Scan for the cell matching the given text and deliver its [X, Y] coordinate at center. 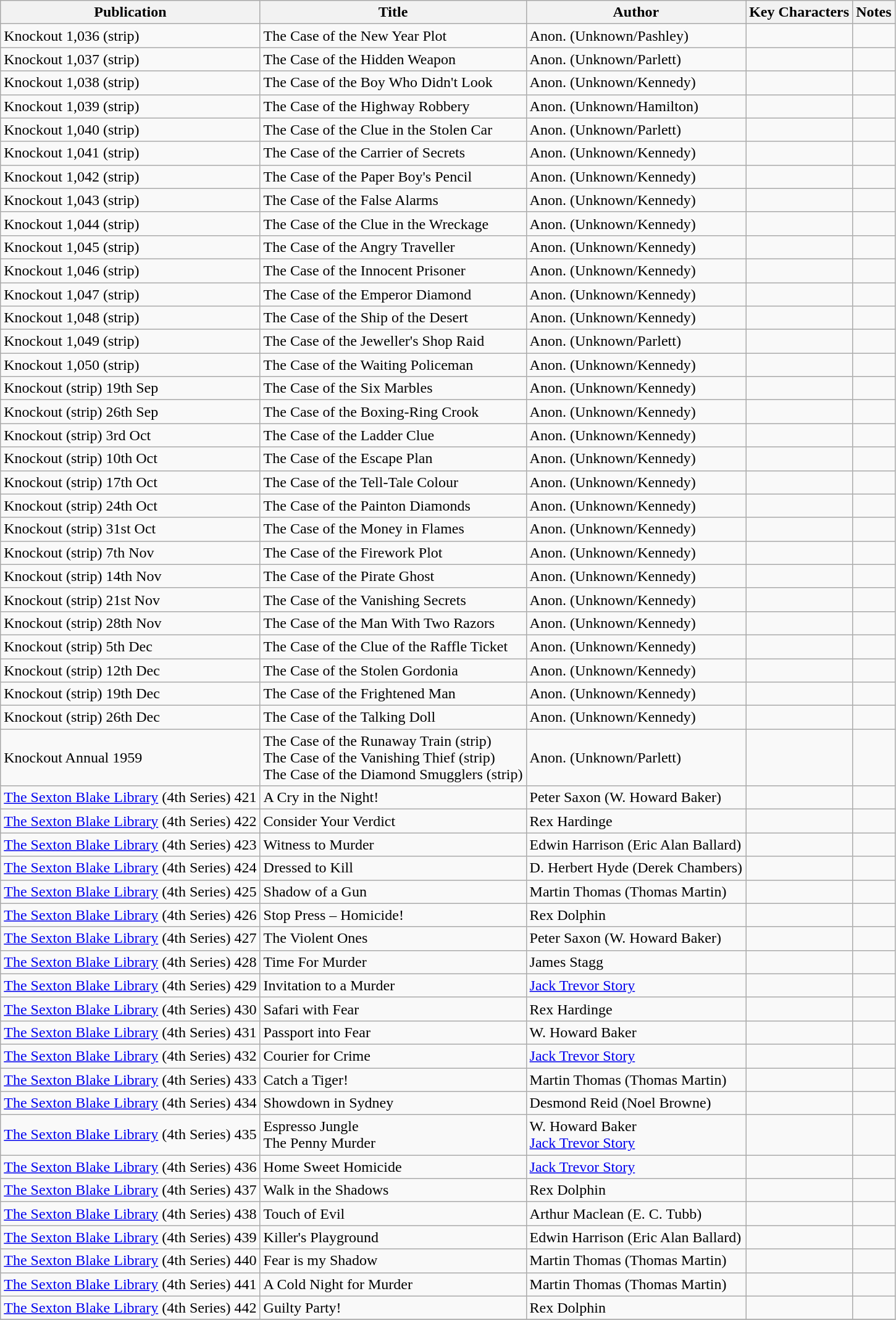
The Sexton Blake Library (4th Series) 433 [130, 1080]
The Case of the Pirate Ghost [393, 576]
The Case of the Emperor Diamond [393, 294]
The Case of the Angry Traveller [393, 247]
The Sexton Blake Library (4th Series) 442 [130, 1308]
A Cry in the Night! [393, 798]
The Violent Ones [393, 938]
Knockout 1,039 (strip) [130, 106]
The Case of the New Year Plot [393, 36]
Key Characters [799, 12]
Anon. (Unknown/Hamilton) [636, 106]
Time For Murder [393, 962]
Invitation to a Murder [393, 985]
Knockout Annual 1959 [130, 758]
James Stagg [636, 962]
Knockout (strip) 31st Oct [130, 529]
Knockout 1,041 (strip) [130, 153]
Knockout (strip) 3rd Oct [130, 435]
The Case of the Boy Who Didn't Look [393, 83]
Courier for Crime [393, 1056]
Espresso Jungle The Penny Murder [393, 1135]
Knockout (strip) 24th Oct [130, 506]
The Case of the Tell-Tale Colour [393, 482]
The Case of the Six Marbles [393, 388]
The Case of the Frightened Man [393, 694]
The Case of the Money in Flames [393, 529]
Passport into Fear [393, 1032]
Knockout 1,038 (strip) [130, 83]
The Sexton Blake Library (4th Series) 426 [130, 915]
The Case of the Boxing-Ring Crook [393, 412]
The Sexton Blake Library (4th Series) 435 [130, 1135]
Knockout (strip) 5th Dec [130, 646]
Fear is my Shadow [393, 1261]
Knockout 1,045 (strip) [130, 247]
The Case of the Paper Boy's Pencil [393, 177]
D. Herbert Hyde (Derek Chambers) [636, 868]
The Case of the Runaway Train (strip) The Case of the Vanishing Thief (strip) The Case of the Diamond Smugglers (strip) [393, 758]
Knockout (strip) 10th Oct [130, 459]
The Case of the False Alarms [393, 200]
The Sexton Blake Library (4th Series) 424 [130, 868]
Knockout 1,049 (strip) [130, 341]
Consider Your Verdict [393, 821]
Knockout (strip) 21st Nov [130, 599]
The Case of the Hidden Weapon [393, 59]
The Case of the Clue of the Raffle Ticket [393, 646]
Knockout (strip) 26th Dec [130, 717]
Knockout (strip) 19th Sep [130, 388]
The Case of the Ladder Clue [393, 435]
Shadow of a Gun [393, 892]
Touch of Evil [393, 1214]
W. Howard Baker Jack Trevor Story [636, 1135]
Catch a Tiger! [393, 1080]
Knockout 1,037 (strip) [130, 59]
Knockout 1,044 (strip) [130, 223]
The Sexton Blake Library (4th Series) 427 [130, 938]
The Sexton Blake Library (4th Series) 438 [130, 1214]
The Sexton Blake Library (4th Series) 431 [130, 1032]
Showdown in Sydney [393, 1103]
Knockout (strip) 26th Sep [130, 412]
The Sexton Blake Library (4th Series) 430 [130, 1009]
The Sexton Blake Library (4th Series) 421 [130, 798]
The Case of the Carrier of Secrets [393, 153]
The Sexton Blake Library (4th Series) 429 [130, 985]
The Sexton Blake Library (4th Series) 440 [130, 1261]
The Case of the Waiting Policeman [393, 365]
The Sexton Blake Library (4th Series) 425 [130, 892]
Knockout 1,050 (strip) [130, 365]
Knockout 1,046 (strip) [130, 270]
The Case of the Jeweller's Shop Raid [393, 341]
The Case of the Vanishing Secrets [393, 599]
Stop Press – Homicide! [393, 915]
Knockout 1,042 (strip) [130, 177]
Notes [874, 12]
Knockout 1,048 (strip) [130, 318]
Knockout (strip) 14th Nov [130, 576]
The Case of the Innocent Prisoner [393, 270]
Guilty Party! [393, 1308]
The Case of the Ship of the Desert [393, 318]
The Case of the Painton Diamonds [393, 506]
The Case of the Escape Plan [393, 459]
Witness to Murder [393, 845]
The Sexton Blake Library (4th Series) 434 [130, 1103]
Knockout (strip) 28th Nov [130, 623]
The Case of the Clue in the Wreckage [393, 223]
Knockout 1,043 (strip) [130, 200]
Safari with Fear [393, 1009]
The Sexton Blake Library (4th Series) 439 [130, 1237]
Home Sweet Homicide [393, 1167]
Knockout 1,047 (strip) [130, 294]
Knockout 1,040 (strip) [130, 130]
Arthur Maclean (E. C. Tubb) [636, 1214]
Knockout (strip) 12th Dec [130, 670]
The Case of the Highway Robbery [393, 106]
The Sexton Blake Library (4th Series) 436 [130, 1167]
The Sexton Blake Library (4th Series) 422 [130, 821]
Knockout (strip) 7th Nov [130, 553]
Knockout 1,036 (strip) [130, 36]
Killer's Playground [393, 1237]
W. Howard Baker [636, 1032]
Author [636, 12]
Knockout (strip) 17th Oct [130, 482]
The Case of the Firework Plot [393, 553]
The Sexton Blake Library (4th Series) 437 [130, 1190]
Dressed to Kill [393, 868]
A Cold Night for Murder [393, 1284]
Desmond Reid (Noel Browne) [636, 1103]
The Sexton Blake Library (4th Series) 432 [130, 1056]
The Sexton Blake Library (4th Series) 428 [130, 962]
Knockout (strip) 19th Dec [130, 694]
Walk in the Shadows [393, 1190]
The Sexton Blake Library (4th Series) 441 [130, 1284]
The Case of the Talking Doll [393, 717]
The Case of the Clue in the Stolen Car [393, 130]
The Sexton Blake Library (4th Series) 423 [130, 845]
Anon. (Unknown/Pashley) [636, 36]
Title [393, 12]
Publication [130, 12]
The Case of the Man With Two Razors [393, 623]
The Case of the Stolen Gordonia [393, 670]
